Find where the given text appears and provide that cell's center as (x, y) coordinate. 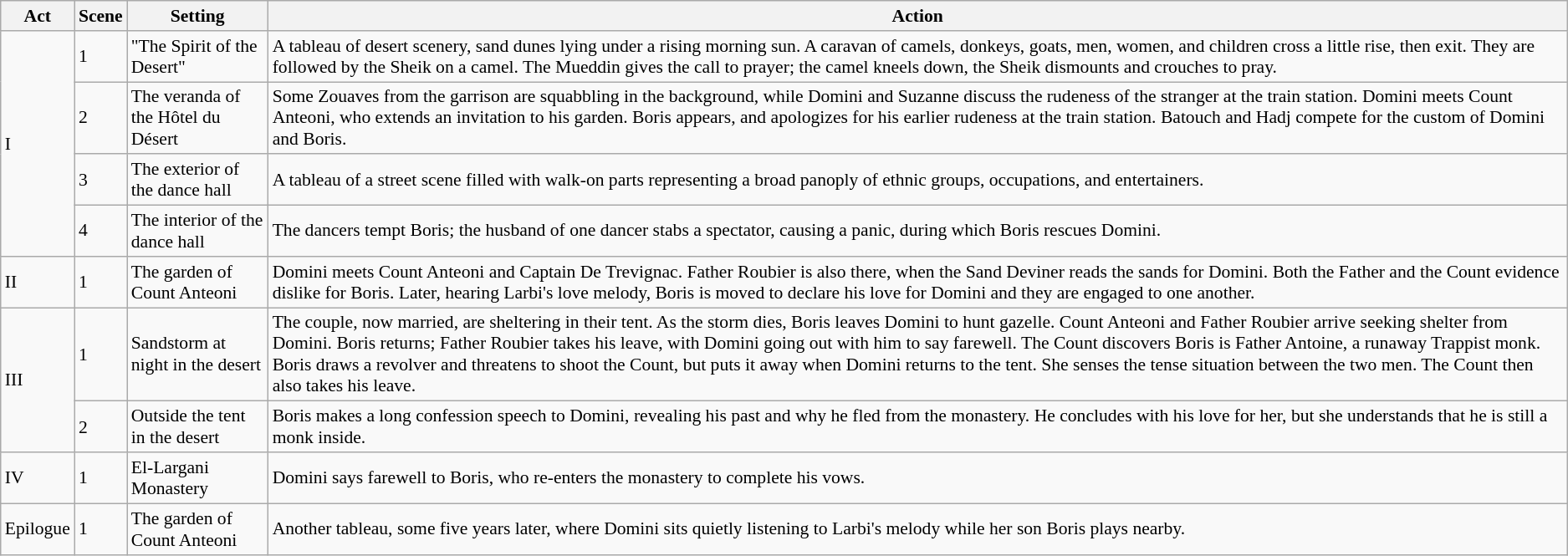
The exterior of the dance hall (197, 181)
3 (100, 181)
"The Spirit of the Desert" (197, 57)
4 (100, 231)
The veranda of the Hôtel du Désert (197, 119)
Domini says farewell to Boris, who re-enters the monastery to complete his vows. (918, 478)
A tableau of a street scene filled with walk-on parts representing a broad panoply of ethnic groups, occupations, and entertainers. (918, 181)
The interior of the dance hall (197, 231)
Act (38, 16)
Action (918, 16)
III (38, 380)
I (38, 144)
IV (38, 478)
Scene (100, 16)
Sandstorm at night in the desert (197, 355)
Setting (197, 16)
Another tableau, some five years later, where Domini sits quietly listening to Larbi's melody while her son Boris plays nearby. (918, 528)
Epilogue (38, 528)
The dancers tempt Boris; the husband of one dancer stabs a spectator, causing a panic, during which Boris rescues Domini. (918, 231)
El-Largani Monastery (197, 478)
Outside the tent in the desert (197, 426)
II (38, 283)
